Detect which cell encompasses the target text, then output its (x, y) center coordinate. 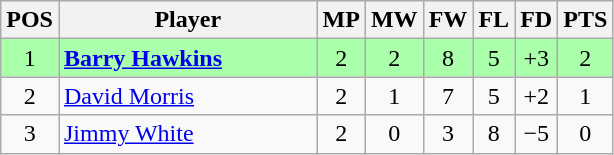
Barry Hawkins (188, 58)
POS (30, 20)
+3 (536, 58)
FL (494, 20)
+2 (536, 96)
Player (188, 20)
MP (341, 20)
PTS (586, 20)
−5 (536, 134)
MW (394, 20)
FD (536, 20)
7 (448, 96)
FW (448, 20)
Jimmy White (188, 134)
David Morris (188, 96)
